Return the [x, y] coordinate for the center point of the cell that contains the specified text.  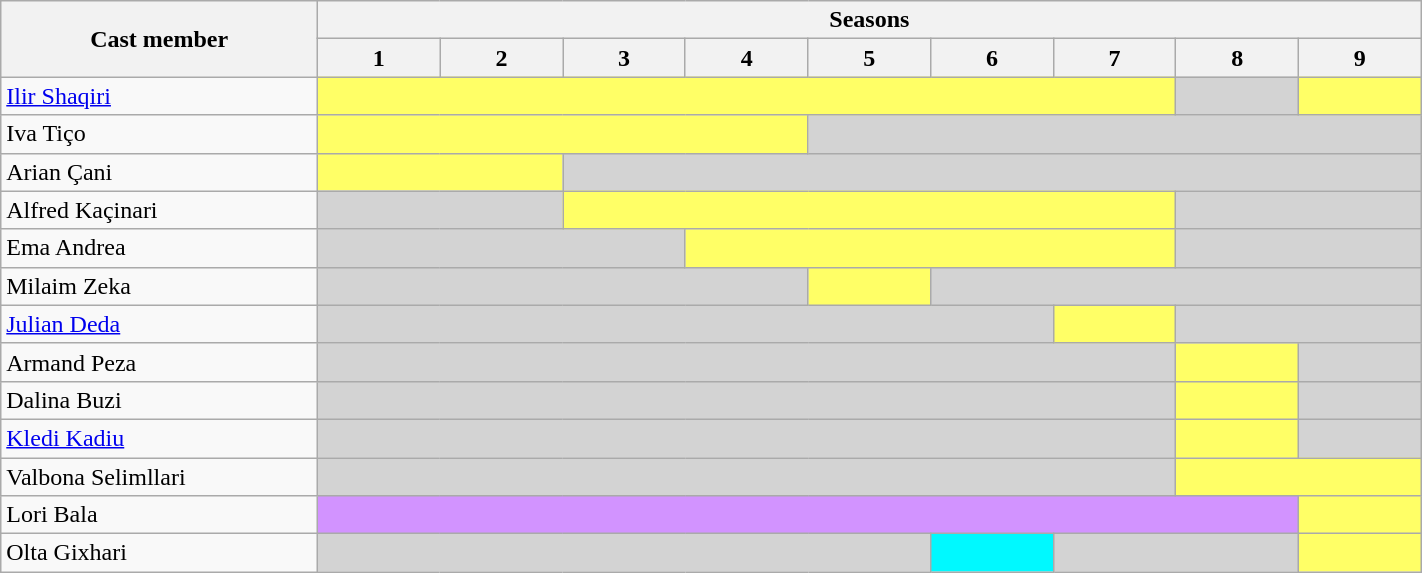
8 [1238, 58]
Seasons [870, 20]
5 [870, 58]
Ilir Shaqiri [160, 96]
Kledi Kadiu [160, 438]
Milaim Zeka [160, 286]
Lori Bala [160, 515]
2 [502, 58]
Julian Deda [160, 324]
Armand Peza [160, 362]
Olta Gixhari [160, 553]
Cast member [160, 39]
6 [992, 58]
3 [624, 58]
Iva Tiço [160, 134]
7 [1114, 58]
Arian Çani [160, 172]
Alfred Kaçinari [160, 210]
Ema Andrea [160, 248]
Valbona Selimllari [160, 477]
Dalina Buzi [160, 400]
1 [380, 58]
4 [746, 58]
9 [1360, 58]
